Scan for the cell matching the given text and deliver its [X, Y] coordinate at center. 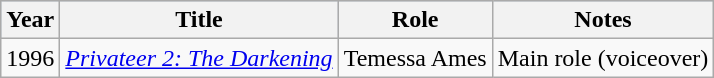
Privateer 2: The Darkening [199, 58]
Role [415, 20]
Notes [603, 20]
Temessa Ames [415, 58]
Year [30, 20]
1996 [30, 58]
Title [199, 20]
Main role (voiceover) [603, 58]
